For the text-containing cell, return its midpoint in (x, y) coordinate format. 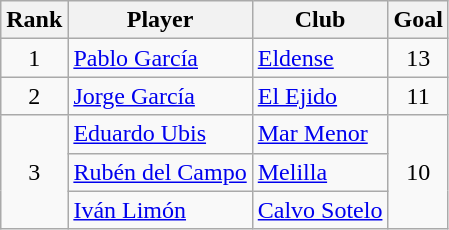
1 (34, 58)
11 (418, 96)
2 (34, 96)
Eldense (320, 58)
Eduardo Ubis (160, 134)
Mar Menor (320, 134)
Goal (418, 20)
Iván Limón (160, 210)
13 (418, 58)
Rubén del Campo (160, 172)
Jorge García (160, 96)
El Ejido (320, 96)
10 (418, 172)
Player (160, 20)
Club (320, 20)
Pablo García (160, 58)
3 (34, 172)
Calvo Sotelo (320, 210)
Melilla (320, 172)
Rank (34, 20)
